From the cell containing the given text, extract its center point as (X, Y) coordinate. 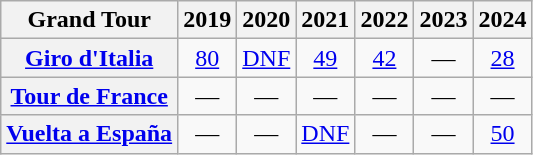
2023 (444, 20)
Tour de France (90, 96)
Giro d'Italia (90, 58)
2019 (208, 20)
49 (326, 58)
28 (502, 58)
2021 (326, 20)
50 (502, 134)
2022 (384, 20)
2020 (266, 20)
80 (208, 58)
Vuelta a España (90, 134)
42 (384, 58)
2024 (502, 20)
Grand Tour (90, 20)
